Output the (x, y) coordinate of the center of the cell containing the given text.  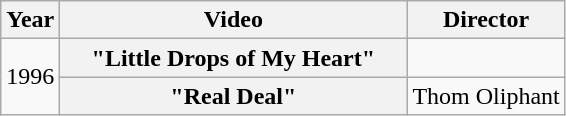
Video (234, 20)
"Real Deal" (234, 96)
Thom Oliphant (486, 96)
1996 (30, 77)
Director (486, 20)
"Little Drops of My Heart" (234, 58)
Year (30, 20)
